Return the [x, y] coordinate for the center point of the cell that contains the specified text.  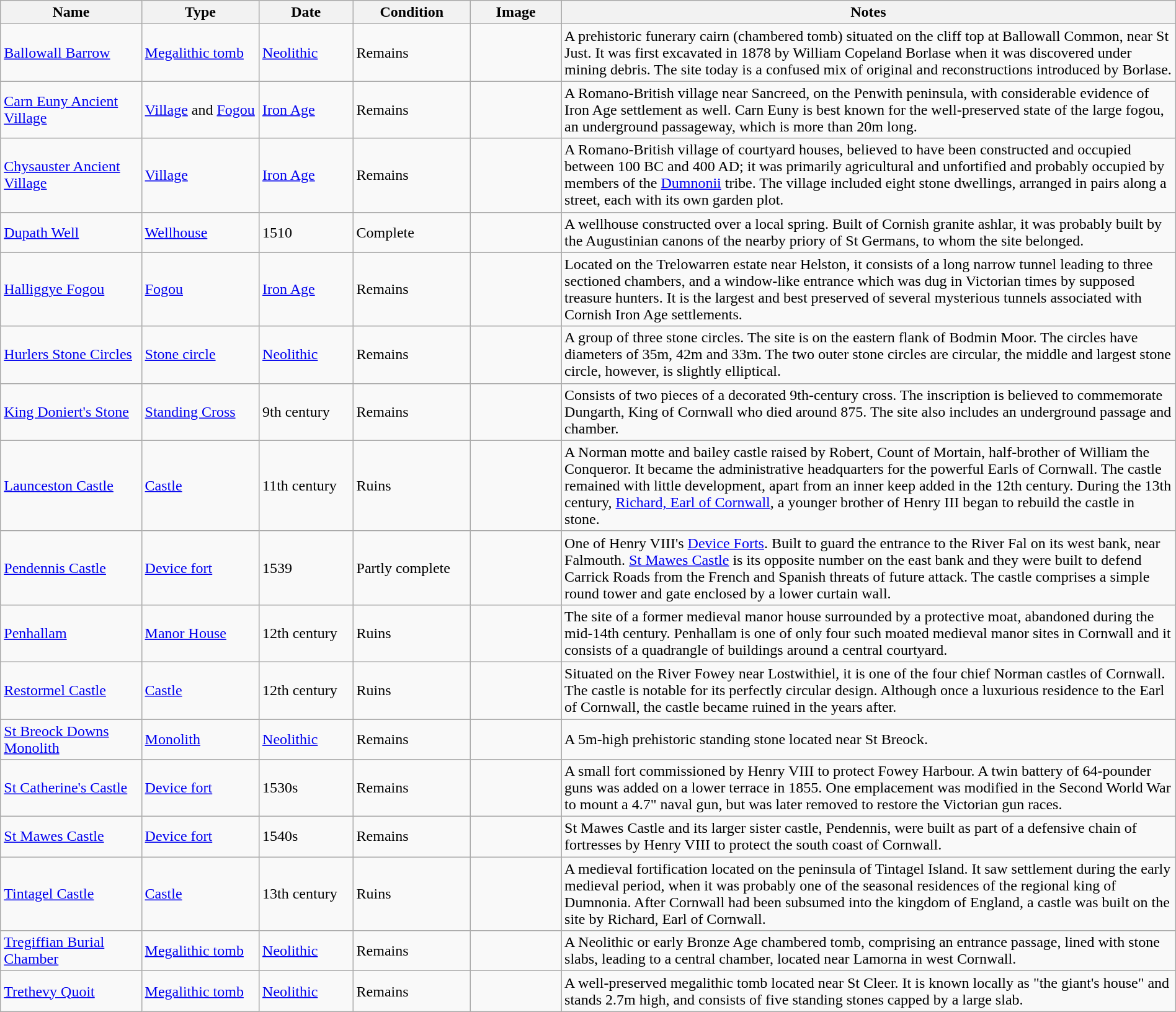
1510 [306, 232]
Pendennis Castle [71, 568]
Fogou [200, 289]
1539 [306, 568]
St Breock Downs Monolith [71, 739]
Image [516, 12]
11th century [306, 486]
Wellhouse [200, 232]
1530s [306, 788]
Standing Cross [200, 412]
Manor House [200, 633]
Penhallam [71, 633]
Hurlers Stone Circles [71, 355]
Notes [868, 12]
Stone circle [200, 355]
Monolith [200, 739]
Partly complete [412, 568]
Complete [412, 232]
Type [200, 12]
King Doniert's Stone [71, 412]
Tregiffian Burial Chamber [71, 951]
Date [306, 12]
Chysauster Ancient Village [71, 175]
St Mawes Castle [71, 837]
Name [71, 12]
Trethevy Quoit [71, 991]
Dupath Well [71, 232]
Carn Euny Ancient Village [71, 110]
Tintagel Castle [71, 894]
1540s [306, 837]
Village and Fogou [200, 110]
13th century [306, 894]
9th century [306, 412]
Condition [412, 12]
Restormel Castle [71, 690]
St Catherine's Castle [71, 788]
Launceston Castle [71, 486]
Village [200, 175]
Halliggye Fogou [71, 289]
A 5m-high prehistoric standing stone located near St Breock. [868, 739]
Ballowall Barrow [71, 53]
